Search for the cell housing the specified text and yield its (x, y) center coordinate. 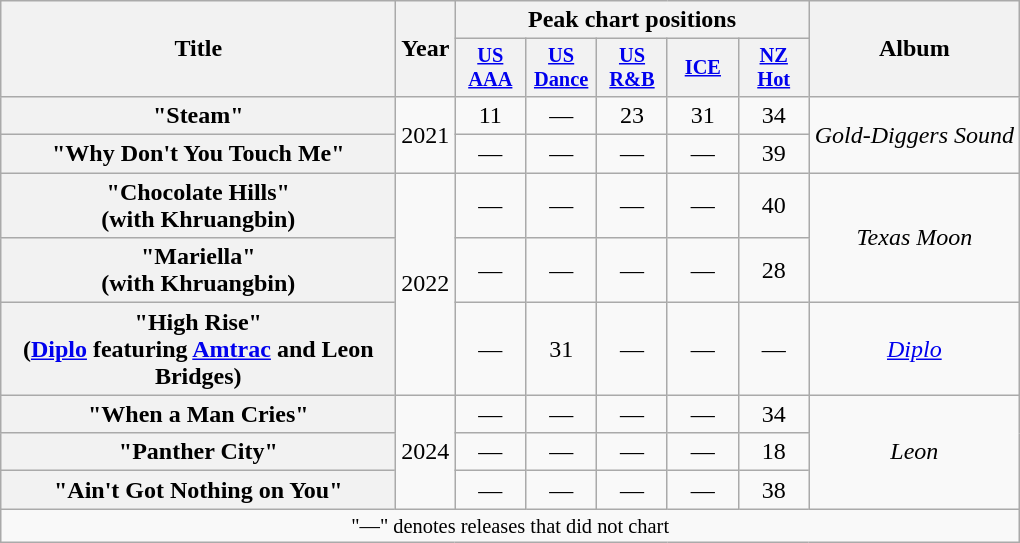
2022 (426, 284)
"Why Don't You Touch Me" (198, 154)
"When a Man Cries" (198, 414)
"Mariella"(with Khruangbin) (198, 270)
ICE (702, 68)
38 (774, 490)
11 (490, 115)
USDance (562, 68)
"High Rise" (Diplo featuring Amtrac and Leon Bridges) (198, 349)
Peak chart positions (632, 20)
Title (198, 49)
39 (774, 154)
Texas Moon (914, 238)
28 (774, 270)
40 (774, 206)
Year (426, 49)
"Panther City" (198, 452)
2024 (426, 452)
Gold-Diggers Sound (914, 134)
"Ain't Got Nothing on You" (198, 490)
Leon (914, 452)
23 (632, 115)
USAAA (490, 68)
2021 (426, 134)
USR&B (632, 68)
"Chocolate Hills"(with Khruangbin) (198, 206)
"Steam" (198, 115)
18 (774, 452)
"—" denotes releases that did not chart (510, 526)
Album (914, 49)
NZHot (774, 68)
Diplo (914, 349)
